For the text-containing cell, return its midpoint in [x, y] coordinate format. 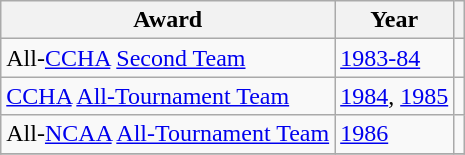
All-CCHA Second Team [168, 58]
Award [168, 20]
Year [394, 20]
1986 [394, 134]
1983-84 [394, 58]
All-NCAA All-Tournament Team [168, 134]
1984, 1985 [394, 96]
CCHA All-Tournament Team [168, 96]
